Return [x, y] of the center of cell containing provided text 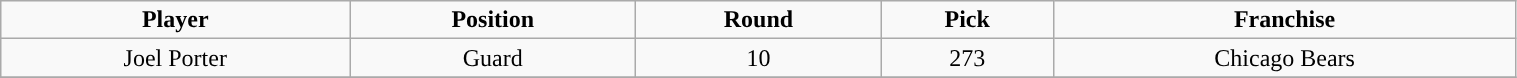
Pick [967, 20]
Position [493, 20]
Player [176, 20]
Joel Porter [176, 58]
Franchise [1284, 20]
Round [758, 20]
10 [758, 58]
273 [967, 58]
Guard [493, 58]
Chicago Bears [1284, 58]
